For the text-containing cell, return its midpoint in [X, Y] coordinate format. 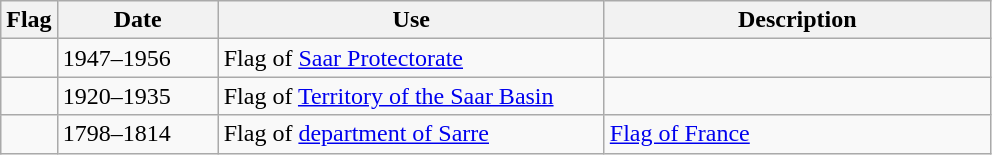
Flag of Saar Protectorate [411, 58]
1947–1956 [138, 58]
Use [411, 20]
Flag of France [797, 134]
Flag [29, 20]
Date [138, 20]
Flag of department of Sarre [411, 134]
Description [797, 20]
1920–1935 [138, 96]
1798–1814 [138, 134]
Flag of Territory of the Saar Basin [411, 96]
